From the cell containing the given text, extract its center point as (x, y) coordinate. 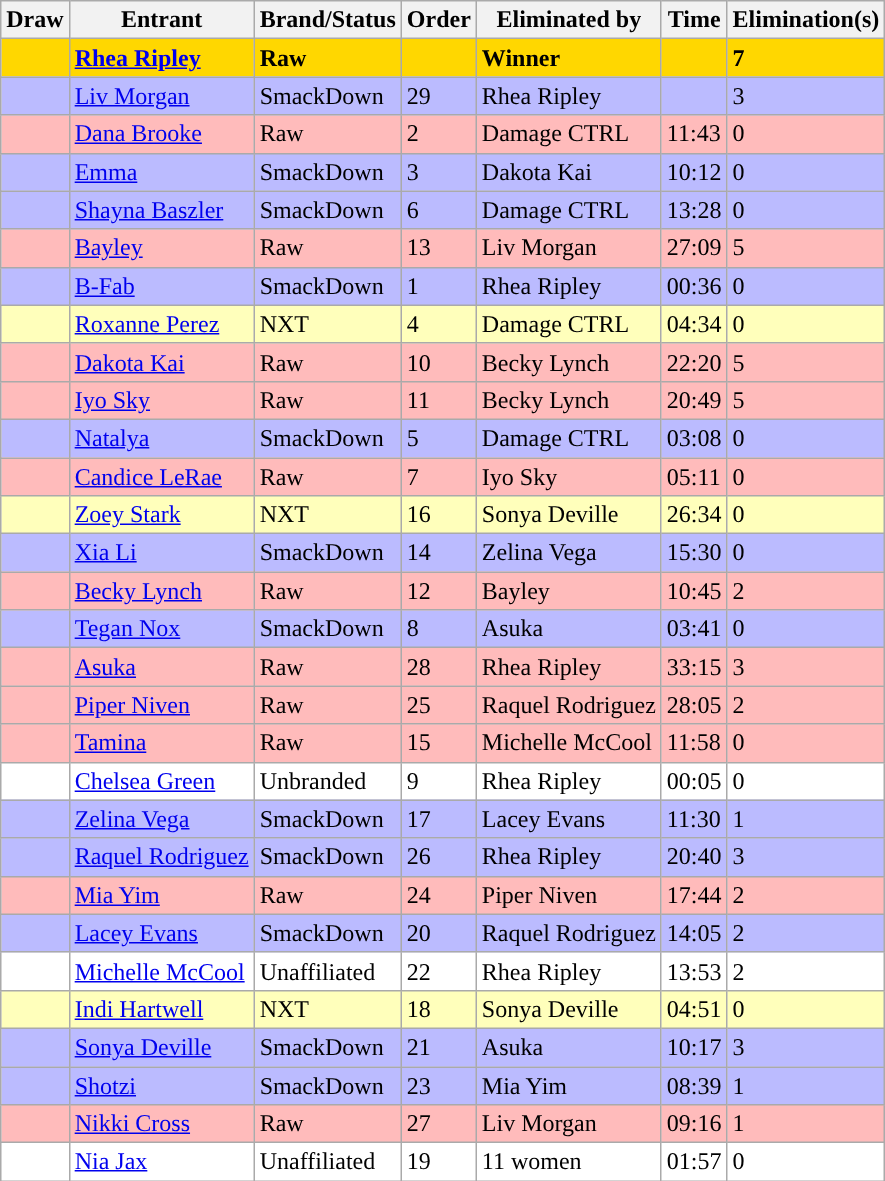
Indi Hartwell (162, 1009)
Natalya (162, 438)
33:15 (694, 667)
16 (438, 515)
05:11 (694, 477)
09:16 (694, 1124)
Order (438, 20)
03:08 (694, 438)
18 (438, 1009)
10:12 (694, 172)
17 (438, 819)
11 (438, 400)
Tegan Nox (162, 629)
11:58 (694, 743)
Shayna Baszler (162, 210)
24 (438, 895)
11:43 (694, 134)
9 (438, 781)
Candice LeRae (162, 477)
Brand/Status (328, 20)
10 (438, 362)
00:05 (694, 781)
Roxanne Perez (162, 324)
22 (438, 971)
Emma (162, 172)
B-Fab (162, 286)
23 (438, 1085)
Dana Brooke (162, 134)
14 (438, 553)
15:30 (694, 553)
04:51 (694, 1009)
Elimination(s) (806, 20)
13:53 (694, 971)
21 (438, 1047)
01:57 (694, 1162)
11 women (568, 1162)
15 (438, 743)
20 (438, 933)
10:45 (694, 591)
11:30 (694, 819)
13:28 (694, 210)
28:05 (694, 705)
Winner (568, 58)
12 (438, 591)
03:41 (694, 629)
28 (438, 667)
20:49 (694, 400)
4 (438, 324)
Zoey Stark (162, 515)
Nikki Cross (162, 1124)
19 (438, 1162)
Xia Li (162, 553)
00:36 (694, 286)
17:44 (694, 895)
10:17 (694, 1047)
Unbranded (328, 781)
Tamina (162, 743)
Nia Jax (162, 1162)
27 (438, 1124)
04:34 (694, 324)
20:40 (694, 857)
Eliminated by (568, 20)
29 (438, 96)
27:09 (694, 248)
22:20 (694, 362)
08:39 (694, 1085)
26:34 (694, 515)
14:05 (694, 933)
Entrant (162, 20)
6 (438, 210)
25 (438, 705)
Shotzi (162, 1085)
Time (694, 20)
8 (438, 629)
13 (438, 248)
26 (438, 857)
Chelsea Green (162, 781)
Draw (35, 20)
